Detect which cell encompasses the target text, then output its [x, y] center coordinate. 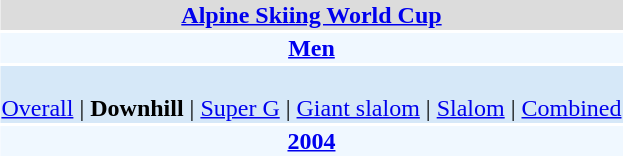
2004 [312, 141]
Men [312, 48]
Alpine Skiing World Cup [312, 15]
Overall | Downhill | Super G | Giant slalom | Slalom | Combined [312, 94]
